Determine the [X, Y] coordinate at the center of the cell enclosing the given text.  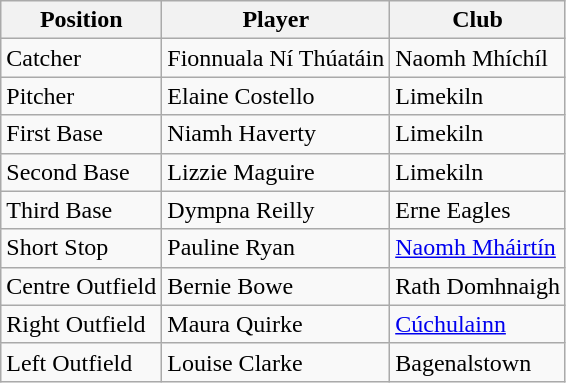
Centre Outfield [82, 286]
Bernie Bowe [276, 286]
Left Outfield [82, 362]
Third Base [82, 210]
Position [82, 20]
Second Base [82, 172]
Pauline Ryan [276, 248]
Right Outfield [82, 324]
Erne Eagles [478, 210]
Elaine Costello [276, 96]
Fionnuala Ní Thúatáin [276, 58]
Catcher [82, 58]
Pitcher [82, 96]
Naomh Mháirtín [478, 248]
Dympna Reilly [276, 210]
Bagenalstown [478, 362]
Player [276, 20]
Club [478, 20]
Rath Domhnaigh [478, 286]
Lizzie Maguire [276, 172]
Short Stop [82, 248]
First Base [82, 134]
Niamh Haverty [276, 134]
Louise Clarke [276, 362]
Cúchulainn [478, 324]
Maura Quirke [276, 324]
Naomh Mhíchíl [478, 58]
